Return the [x, y] coordinate for the center point of the cell that contains the specified text.  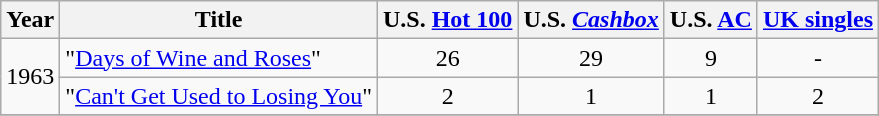
U.S. Cashbox [591, 20]
Year [30, 20]
- [818, 58]
U.S. Hot 100 [447, 20]
1963 [30, 77]
26 [447, 58]
"Days of Wine and Roses" [219, 58]
"Can't Get Used to Losing You" [219, 96]
U.S. AC [710, 20]
Title [219, 20]
UK singles [818, 20]
9 [710, 58]
29 [591, 58]
